Identify which cell holds the provided text, then report its [x, y] central coordinate. 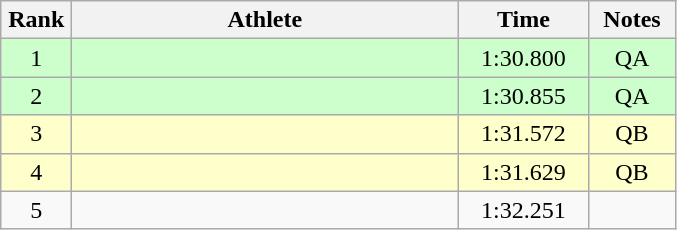
Rank [36, 20]
Notes [632, 20]
1:31.629 [524, 172]
Time [524, 20]
2 [36, 96]
1 [36, 58]
1:30.855 [524, 96]
1:32.251 [524, 210]
4 [36, 172]
5 [36, 210]
Athlete [265, 20]
1:30.800 [524, 58]
3 [36, 134]
1:31.572 [524, 134]
